From the cell containing the given text, extract its center point as (X, Y) coordinate. 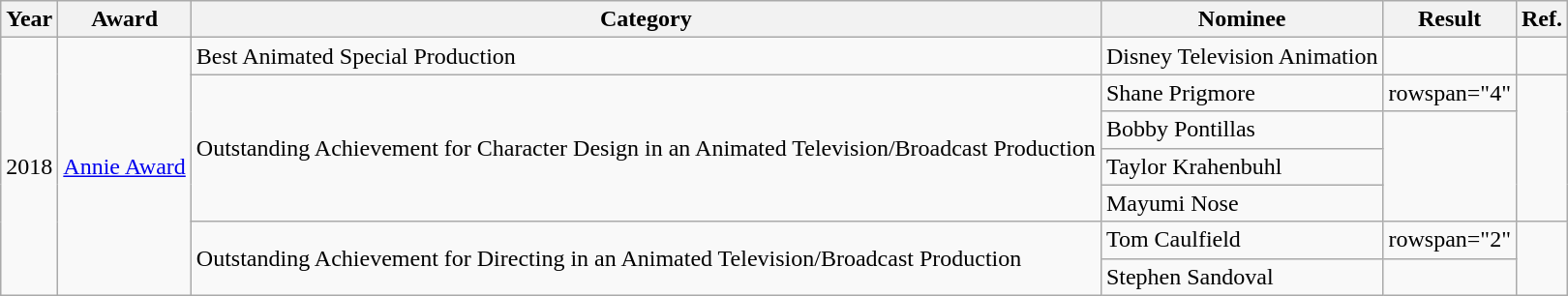
Year (29, 19)
rowspan="4" (1450, 93)
rowspan="2" (1450, 240)
Outstanding Achievement for Character Design in an Animated Television/Broadcast Production (646, 148)
Category (646, 19)
Annie Award (125, 166)
Outstanding Achievement for Directing in an Animated Television/Broadcast Production (646, 258)
Disney Television Animation (1242, 56)
Shane Prigmore (1242, 93)
Nominee (1242, 19)
Stephen Sandoval (1242, 277)
Bobby Pontillas (1242, 130)
Tom Caulfield (1242, 240)
Result (1450, 19)
Ref. (1541, 19)
Best Animated Special Production (646, 56)
Award (125, 19)
Taylor Krahenbuhl (1242, 166)
Mayumi Nose (1242, 203)
2018 (29, 166)
